Detect which cell encompasses the target text, then output its [x, y] center coordinate. 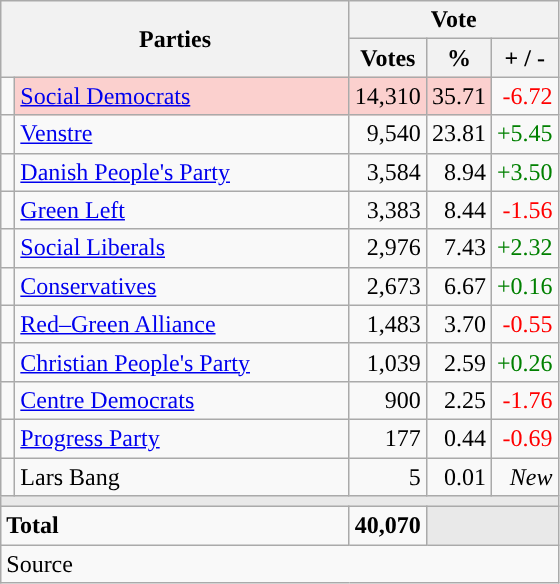
-0.69 [524, 438]
Total [176, 526]
% [458, 58]
Social Liberals [182, 248]
-1.76 [524, 400]
3,584 [388, 172]
1,039 [388, 362]
-0.55 [524, 324]
-1.56 [524, 210]
0.44 [458, 438]
Parties [176, 39]
Red–Green Alliance [182, 324]
Progress Party [182, 438]
14,310 [388, 96]
900 [388, 400]
9,540 [388, 134]
Christian People's Party [182, 362]
2,976 [388, 248]
+2.32 [524, 248]
Green Left [182, 210]
New [524, 477]
0.01 [458, 477]
2.25 [458, 400]
2.59 [458, 362]
+ / - [524, 58]
Conservatives [182, 286]
8.94 [458, 172]
40,070 [388, 526]
5 [388, 477]
3,383 [388, 210]
+5.45 [524, 134]
35.71 [458, 96]
+0.26 [524, 362]
Lars Bang [182, 477]
Votes [388, 58]
Venstre [182, 134]
+0.16 [524, 286]
Source [280, 564]
Vote [454, 20]
+3.50 [524, 172]
23.81 [458, 134]
8.44 [458, 210]
Danish People's Party [182, 172]
3.70 [458, 324]
2,673 [388, 286]
7.43 [458, 248]
177 [388, 438]
-6.72 [524, 96]
1,483 [388, 324]
Centre Democrats [182, 400]
Social Democrats [182, 96]
6.67 [458, 286]
